Search for the cell housing the specified text and yield its [X, Y] center coordinate. 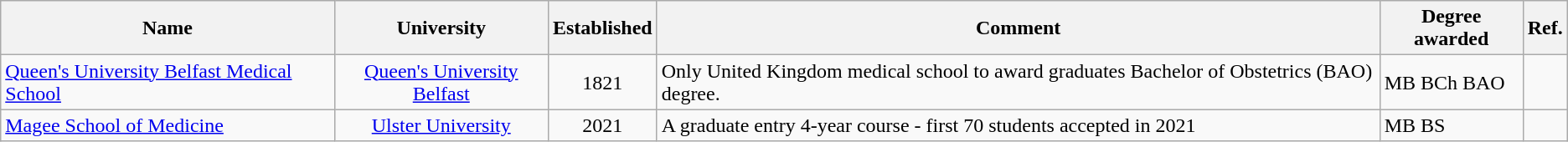
Degree awarded [1451, 28]
Queen's University Belfast Medical School [168, 82]
MB BS [1451, 125]
2021 [602, 125]
University [441, 28]
Ref. [1545, 28]
Name [168, 28]
Queen's University Belfast [441, 82]
Ulster University [441, 125]
1821 [602, 82]
Only United Kingdom medical school to award graduates Bachelor of Obstetrics (BAO) degree. [1019, 82]
Magee School of Medicine [168, 125]
Comment [1019, 28]
Established [602, 28]
A graduate entry 4-year course - first 70 students accepted in 2021 [1019, 125]
MB BCh BAO [1451, 82]
